Detect which cell encompasses the target text, then output its (x, y) center coordinate. 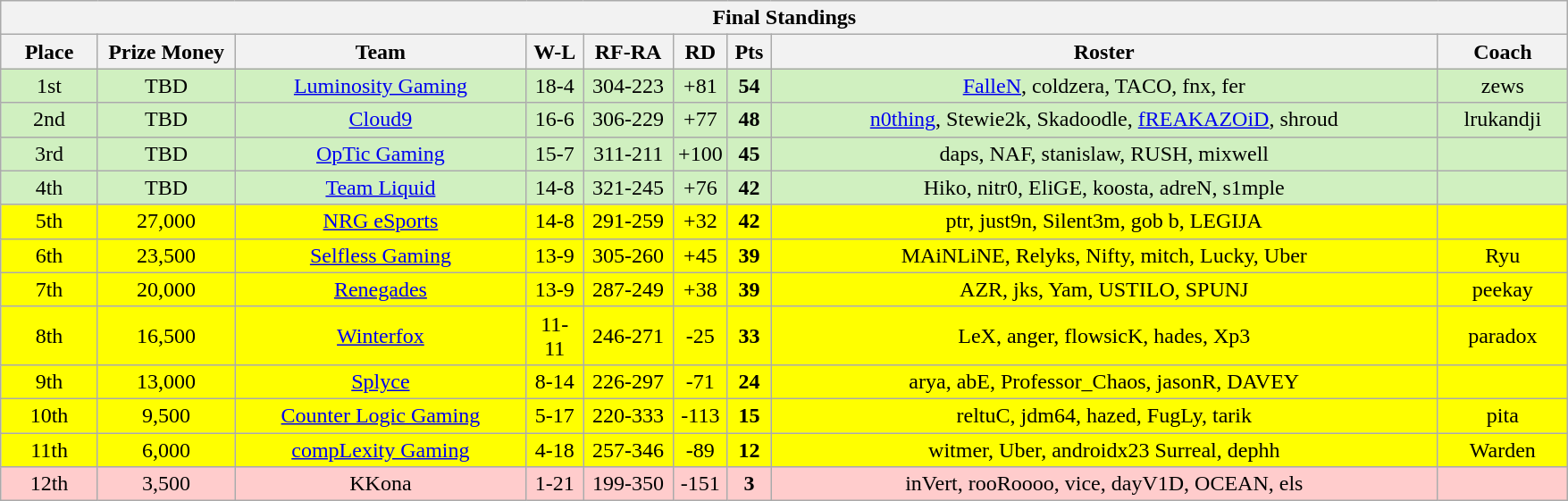
15 (749, 415)
199-350 (627, 484)
FalleN, coldzera, TACO, fnx, fer (1104, 86)
321-245 (627, 188)
16-6 (555, 120)
n0thing, Stewie2k, Skadoodle, fREAKAZOiD, shroud (1104, 120)
3,500 (166, 484)
inVert, rooRoooo, vice, dayV1D, OCEAN, els (1104, 484)
10th (50, 415)
2nd (50, 120)
9,500 (166, 415)
pita (1503, 415)
zews (1503, 86)
Team Liquid (381, 188)
Place (50, 52)
OpTic Gaming (381, 154)
220-333 (627, 415)
Selfless Gaming (381, 255)
KKona (381, 484)
287-249 (627, 289)
reltuC, jdm64, hazed, FugLy, tarik (1104, 415)
23,500 (166, 255)
33 (749, 336)
-25 (700, 336)
246-271 (627, 336)
12 (749, 449)
9th (50, 381)
4th (50, 188)
8th (50, 336)
12th (50, 484)
Roster (1104, 52)
15-7 (555, 154)
5-17 (555, 415)
Team (381, 52)
6th (50, 255)
27,000 (166, 221)
AZR, jks, Yam, USTILO, SPUNJ (1104, 289)
Splyce (381, 381)
3rd (50, 154)
daps, NAF, stanislaw, RUSH, mixwell (1104, 154)
7th (50, 289)
paradox (1503, 336)
MAiNLiNE, Relyks, Nifty, mitch, Lucky, Uber (1104, 255)
LeX, anger, flowsicK, hades, Xp3 (1104, 336)
11th (50, 449)
Prize Money (166, 52)
Coach (1503, 52)
+81 (700, 86)
witmer, Uber, androidx23 Surreal, dephh (1104, 449)
4-18 (555, 449)
306-229 (627, 120)
18-4 (555, 86)
+76 (700, 188)
Winterfox (381, 336)
54 (749, 86)
+38 (700, 289)
1st (50, 86)
-113 (700, 415)
8-14 (555, 381)
Cloud9 (381, 120)
Renegades (381, 289)
3 (749, 484)
24 (749, 381)
1-21 (555, 484)
+100 (700, 154)
-151 (700, 484)
arya, abE, Professor_Chaos, jasonR, DAVEY (1104, 381)
20,000 (166, 289)
6,000 (166, 449)
peekay (1503, 289)
Final Standings (784, 18)
+77 (700, 120)
compLexity Gaming (381, 449)
226-297 (627, 381)
-71 (700, 381)
305-260 (627, 255)
16,500 (166, 336)
Pts (749, 52)
ptr, just9n, Silent3m, gob b, LEGIJA (1104, 221)
5th (50, 221)
311-211 (627, 154)
304-223 (627, 86)
Warden (1503, 449)
Ryu (1503, 255)
Hiko, nitr0, EliGE, koosta, adreN, s1mple (1104, 188)
Luminosity Gaming (381, 86)
-89 (700, 449)
NRG eSports (381, 221)
291-259 (627, 221)
RD (700, 52)
+32 (700, 221)
W-L (555, 52)
lrukandji (1503, 120)
RF-RA (627, 52)
Counter Logic Gaming (381, 415)
257-346 (627, 449)
11-11 (555, 336)
13,000 (166, 381)
48 (749, 120)
45 (749, 154)
+45 (700, 255)
